From the cell containing the given text, extract its center point as [x, y] coordinate. 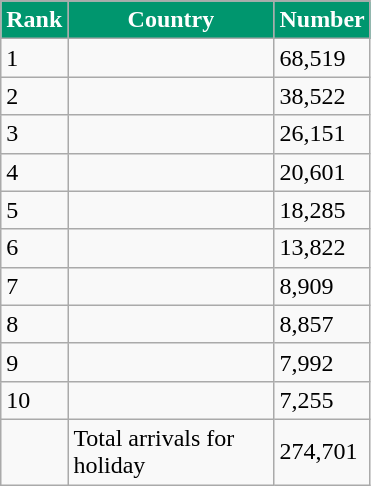
8 [34, 324]
18,285 [322, 210]
5 [34, 210]
26,151 [322, 134]
68,519 [322, 58]
Country [171, 20]
7,255 [322, 400]
Total arrivals for holiday [171, 452]
3 [34, 134]
6 [34, 248]
Rank [34, 20]
10 [34, 400]
8,909 [322, 286]
Number [322, 20]
274,701 [322, 452]
9 [34, 362]
7 [34, 286]
2 [34, 96]
13,822 [322, 248]
1 [34, 58]
8,857 [322, 324]
20,601 [322, 172]
4 [34, 172]
38,522 [322, 96]
7,992 [322, 362]
